Return the (x, y) coordinate for the center point of the cell that contains the specified text.  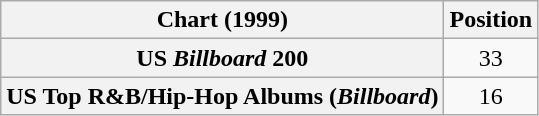
Position (491, 20)
US Top R&B/Hip-Hop Albums (Billboard) (222, 96)
US Billboard 200 (222, 58)
33 (491, 58)
Chart (1999) (222, 20)
16 (491, 96)
